Find where the given text appears and provide that cell's center as (x, y) coordinate. 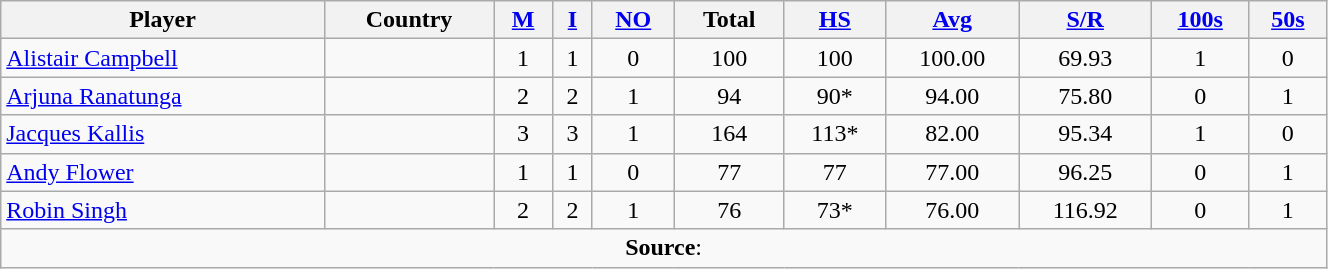
50s (1288, 20)
77.00 (952, 172)
Source: (664, 248)
76.00 (952, 210)
116.92 (1085, 210)
113* (834, 134)
75.80 (1085, 96)
Jacques Kallis (162, 134)
76 (729, 210)
Player (162, 20)
94 (729, 96)
Alistair Campbell (162, 58)
Arjuna Ranatunga (162, 96)
Total (729, 20)
90* (834, 96)
100.00 (952, 58)
73* (834, 210)
95.34 (1085, 134)
HS (834, 20)
S/R (1085, 20)
M (524, 20)
96.25 (1085, 172)
94.00 (952, 96)
100s (1200, 20)
I (572, 20)
Country (409, 20)
Avg (952, 20)
Andy Flower (162, 172)
82.00 (952, 134)
NO (633, 20)
69.93 (1085, 58)
164 (729, 134)
Robin Singh (162, 210)
